Capture the cell that displays the provided text and extract its (X, Y) central coordinate. 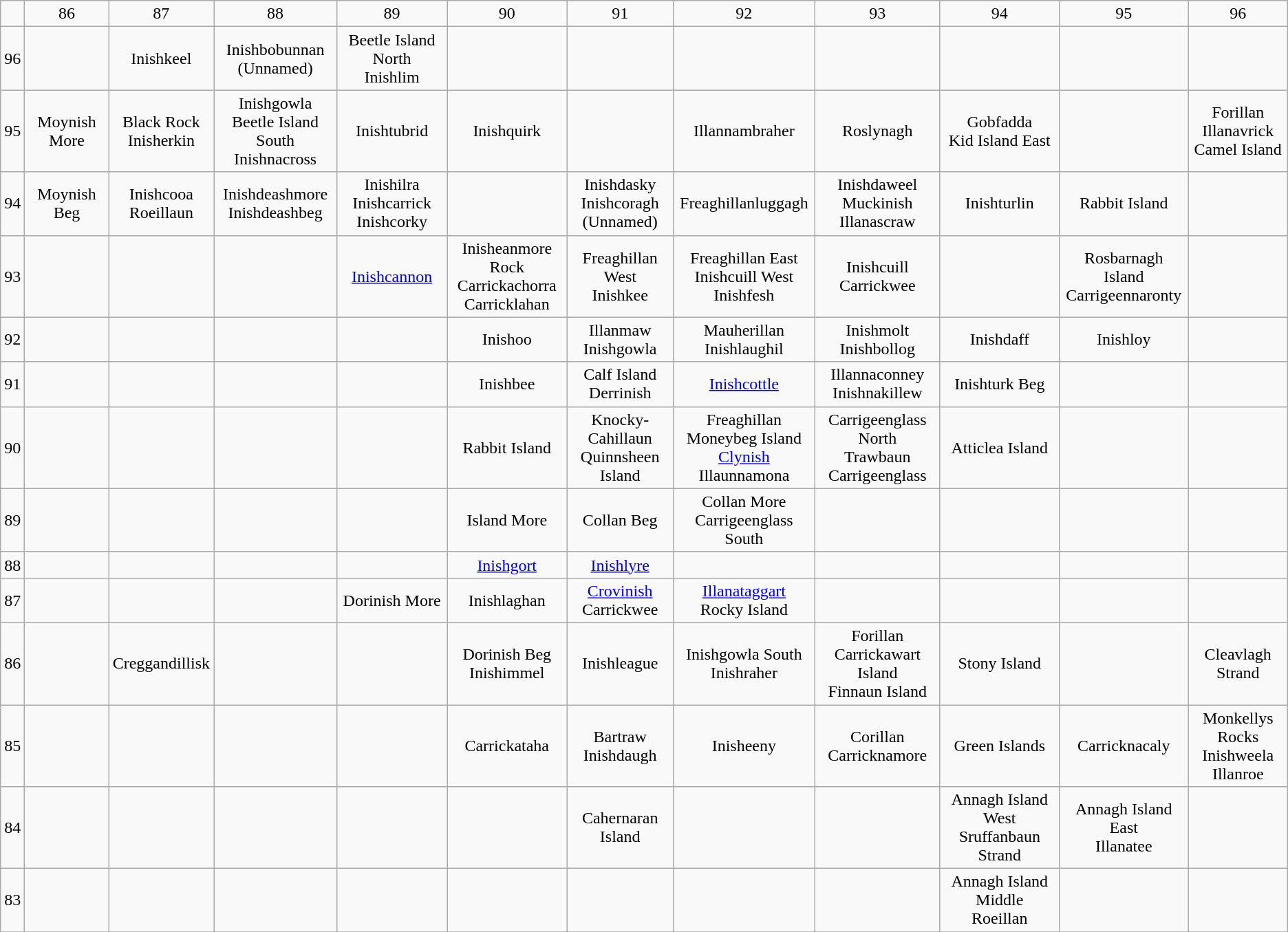
Inishcannon (392, 277)
Inishturk Beg (999, 384)
Inishgort (507, 565)
InishilraInishcarrickInishcorky (392, 204)
Moynish More (67, 131)
InishgowlaBeetle Island SouthInishnacross (275, 131)
Stony Island (999, 663)
Inisheeny (744, 746)
IllannaconneyInishnakillew (877, 384)
Dorinish More (392, 600)
InishcuillCarrickwee (877, 277)
Inishgowla SouthInishraher (744, 663)
83 (12, 900)
CorillanCarricknamore (877, 746)
Green Islands (999, 746)
Knocky-CahillaunQuinnsheen Island (621, 447)
GobfaddaKid Island East (999, 131)
Carricknacaly (1124, 746)
Inisheanmore RockCarrickachorraCarricklahan (507, 277)
Freaghillan WestInishkee (621, 277)
InishdeashmoreInishdeashbeg (275, 204)
Inishloy (1124, 340)
Carrigeenglass NorthTrawbaunCarrigeenglass (877, 447)
InishdaskyInishcoragh(Unnamed) (621, 204)
Inishturlin (999, 204)
Inishbobunnan(Unnamed) (275, 58)
Creggandillisk (161, 663)
InishcooaRoeillaun (161, 204)
Freaghillan EastInishcuill WestInishfesh (744, 277)
Annagh Island MiddleRoeillan (999, 900)
ForillanIllanavrickCamel Island (1238, 131)
ForillanCarrickawart IslandFinnaun Island (877, 663)
Carrickataha (507, 746)
Inishkeel (161, 58)
InishmoltInishbollog (877, 340)
IllanataggartRocky Island (744, 600)
Calf IslandDerrinish (621, 384)
84 (12, 828)
Inishlaghan (507, 600)
MauherillanInishlaughil (744, 340)
FreaghillanMoneybeg IslandClynishIllaunnamona (744, 447)
Cahernaran Island (621, 828)
Island More (507, 520)
Atticlea Island (999, 447)
Dorinish BegInishimmel (507, 663)
Annagh Island WestSruffanbaun Strand (999, 828)
Inishtubrid (392, 131)
Illannambraher (744, 131)
85 (12, 746)
Inishcottle (744, 384)
Annagh Island EastIllanatee (1124, 828)
BartrawInishdaugh (621, 746)
Inishdaff (999, 340)
InishdaweelMuckinishIllanascraw (877, 204)
Roslynagh (877, 131)
Monkellys RocksInishweelaIllanroe (1238, 746)
Beetle Island NorthInishlim (392, 58)
Inishbee (507, 384)
CrovinishCarrickwee (621, 600)
Inishoo (507, 340)
Inishquirk (507, 131)
IllanmawInishgowla (621, 340)
Collan MoreCarrigeenglass South (744, 520)
Collan Beg (621, 520)
Moynish Beg (67, 204)
Rosbarnagh IslandCarrigeennaronty (1124, 277)
Inishleague (621, 663)
Black RockInisherkin (161, 131)
Inishlyre (621, 565)
Cleavlagh Strand (1238, 663)
Freaghillanluggagh (744, 204)
